Determine the (X, Y) coordinate at the center of the cell enclosing the given text.  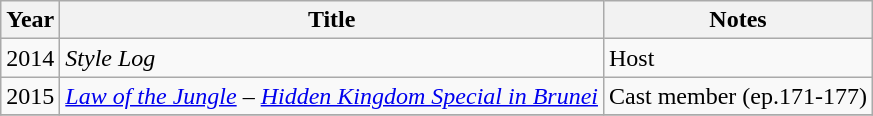
2015 (30, 96)
Style Log (332, 58)
Year (30, 20)
Notes (738, 20)
Title (332, 20)
2014 (30, 58)
Host (738, 58)
Cast member (ep.171-177) (738, 96)
Law of the Jungle – Hidden Kingdom Special in Brunei (332, 96)
